Return the [X, Y] coordinate for the center point of the cell that contains the specified text.  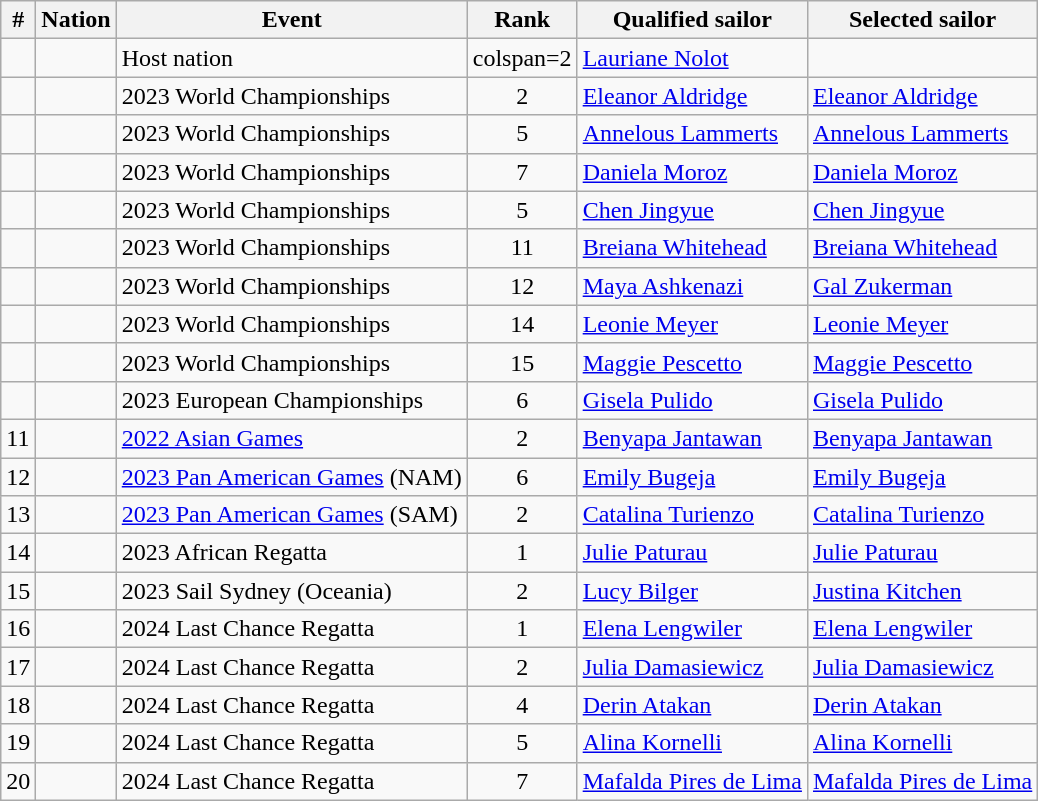
colspan=2 [522, 58]
Selected sailor [922, 20]
2023 Pan American Games (SAM) [292, 515]
Gal Zukerman [922, 286]
2023 African Regatta [292, 553]
2023 Sail Sydney (Oceania) [292, 591]
# [18, 20]
13 [18, 515]
Maya Ashkenazi [692, 286]
2022 Asian Games [292, 438]
19 [18, 743]
Lauriane Nolot [692, 58]
Nation [76, 20]
20 [18, 781]
16 [18, 629]
Event [292, 20]
18 [18, 705]
2023 European Championships [292, 400]
17 [18, 667]
Lucy Bilger [692, 591]
Qualified sailor [692, 20]
2023 Pan American Games (NAM) [292, 477]
4 [522, 705]
Justina Kitchen [922, 591]
Rank [522, 20]
Host nation [292, 58]
